Locate the cell with the specified text and output its (x, y) center coordinate. 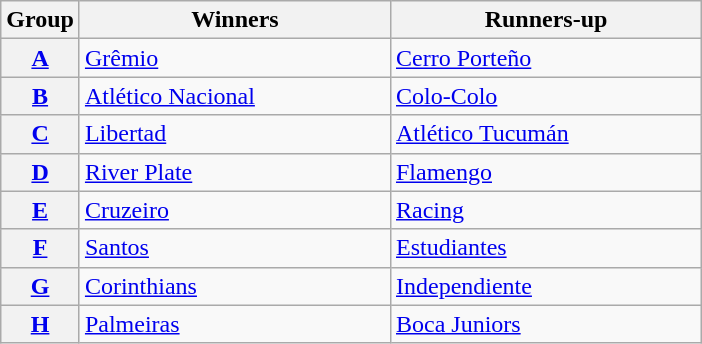
F (40, 248)
Group (40, 20)
Boca Juniors (546, 324)
D (40, 172)
A (40, 58)
Atlético Tucumán (546, 134)
Cruzeiro (234, 210)
Estudiantes (546, 248)
G (40, 286)
Colo-Colo (546, 96)
Winners (234, 20)
Cerro Porteño (546, 58)
Libertad (234, 134)
Atlético Nacional (234, 96)
Flamengo (546, 172)
Grêmio (234, 58)
B (40, 96)
River Plate (234, 172)
Palmeiras (234, 324)
Independiente (546, 286)
Racing (546, 210)
Corinthians (234, 286)
Runners-up (546, 20)
H (40, 324)
Santos (234, 248)
E (40, 210)
C (40, 134)
